Capture the cell that displays the provided text and extract its (x, y) central coordinate. 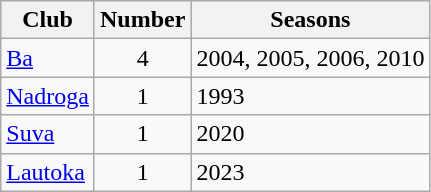
2023 (310, 172)
Lautoka (48, 172)
Ba (48, 58)
Suva (48, 134)
2004, 2005, 2006, 2010 (310, 58)
Number (142, 20)
Nadroga (48, 96)
Club (48, 20)
4 (142, 58)
2020 (310, 134)
Seasons (310, 20)
1993 (310, 96)
